Provide the [x, y] coordinate of the cell's center where the given text is located.  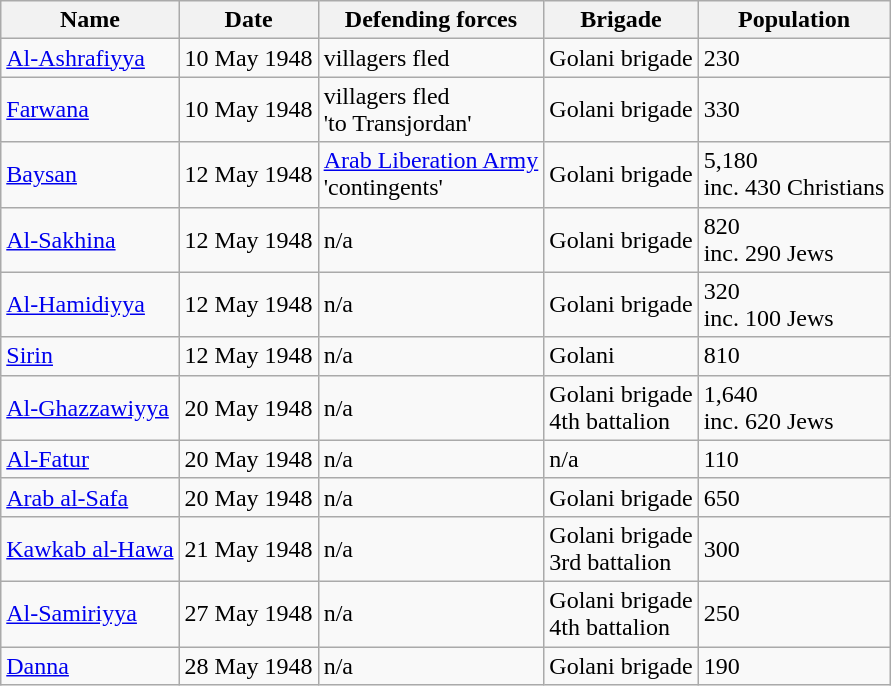
330 [794, 110]
190 [794, 665]
110 [794, 459]
Al-Samiriyya [90, 614]
Al-Fatur [90, 459]
Al-Ghazzawiyya [90, 408]
5,180inc. 430 Christians [794, 174]
Name [90, 20]
Danna [90, 665]
320inc. 100 Jews [794, 304]
Arab al-Safa [90, 497]
300 [794, 548]
810 [794, 356]
Sirin [90, 356]
villagers fled [431, 58]
villagers fled'to Transjordan' [431, 110]
820inc. 290 Jews [794, 240]
1,640inc. 620 Jews [794, 408]
28 May 1948 [248, 665]
Date [248, 20]
Al-Sakhina [90, 240]
650 [794, 497]
Brigade [621, 20]
21 May 1948 [248, 548]
Defending forces [431, 20]
Golani brigade3rd battalion [621, 548]
27 May 1948 [248, 614]
Golani [621, 356]
Farwana [90, 110]
Arab Liberation Army'contingents' [431, 174]
250 [794, 614]
Population [794, 20]
Kawkab al-Hawa [90, 548]
Al-Hamidiyya [90, 304]
Baysan [90, 174]
Al-Ashrafiyya [90, 58]
230 [794, 58]
